For the text-containing cell, return its midpoint in [x, y] coordinate format. 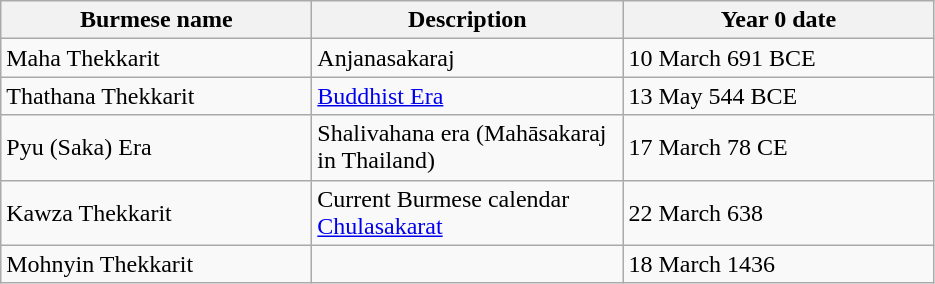
Shalivahana era (Mahāsakaraj in Thailand) [468, 148]
Maha Thekkarit [156, 58]
10 March 691 BCE [778, 58]
Anjanasakaraj [468, 58]
Buddhist Era [468, 96]
Pyu (Saka) Era [156, 148]
Year 0 date [778, 20]
Current Burmese calendar Chulasakarat [468, 212]
Mohnyin Thekkarit [156, 264]
17 March 78 CE [778, 148]
Kawza Thekkarit [156, 212]
Description [468, 20]
13 May 544 BCE [778, 96]
Thathana Thekkarit [156, 96]
18 March 1436 [778, 264]
22 March 638 [778, 212]
Burmese name [156, 20]
